Output the [x, y] coordinate of the center of the cell containing the given text.  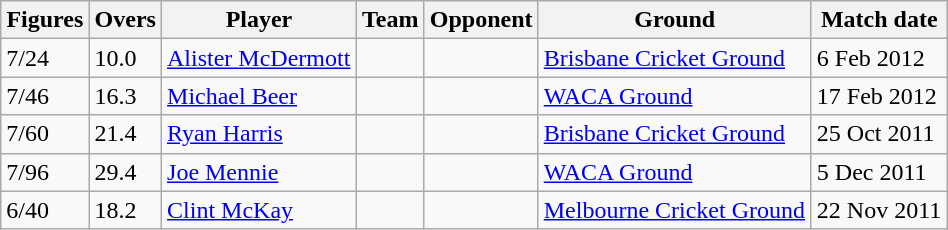
7/46 [45, 96]
Michael Beer [260, 96]
29.4 [126, 172]
Clint McKay [260, 210]
21.4 [126, 134]
Overs [126, 20]
6 Feb 2012 [879, 58]
7/96 [45, 172]
Ryan Harris [260, 134]
Opponent [481, 20]
7/60 [45, 134]
Melbourne Cricket Ground [674, 210]
Ground [674, 20]
18.2 [126, 210]
5 Dec 2011 [879, 172]
25 Oct 2011 [879, 134]
10.0 [126, 58]
16.3 [126, 96]
Joe Mennie [260, 172]
Alister McDermott [260, 58]
Player [260, 20]
Team [390, 20]
6/40 [45, 210]
22 Nov 2011 [879, 210]
7/24 [45, 58]
Figures [45, 20]
Match date [879, 20]
17 Feb 2012 [879, 96]
